Provide the (X, Y) coordinate of the cell's center where the given text is located.  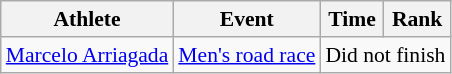
Did not finish (385, 55)
Marcelo Arriagada (88, 55)
Athlete (88, 19)
Men's road race (246, 55)
Rank (418, 19)
Event (246, 19)
Time (352, 19)
